Detect which cell encompasses the target text, then output its [X, Y] center coordinate. 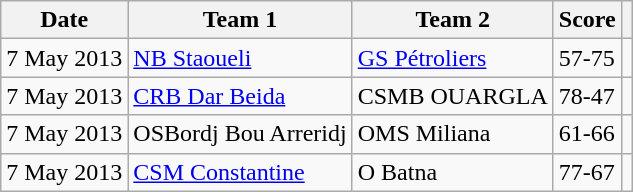
Score [587, 20]
GS Pétroliers [452, 58]
OSBordj Bou Arreridj [240, 134]
O Batna [452, 172]
OMS Miliana [452, 134]
78-47 [587, 96]
61-66 [587, 134]
CRB Dar Beida [240, 96]
CSM Constantine [240, 172]
77-67 [587, 172]
Date [64, 20]
57-75 [587, 58]
Team 1 [240, 20]
NB Staoueli [240, 58]
Team 2 [452, 20]
CSMB OUARGLA [452, 96]
